From the cell containing the given text, extract its center point as (X, Y) coordinate. 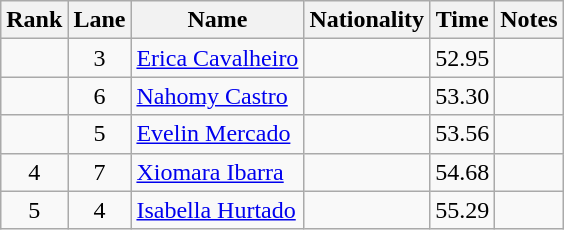
Rank (34, 20)
7 (100, 172)
Notes (529, 20)
Erica Cavalheiro (218, 58)
Evelin Mercado (218, 134)
55.29 (462, 210)
52.95 (462, 58)
53.30 (462, 96)
Lane (100, 20)
Time (462, 20)
Isabella Hurtado (218, 210)
Xiomara Ibarra (218, 172)
Nationality (367, 20)
6 (100, 96)
53.56 (462, 134)
54.68 (462, 172)
Nahomy Castro (218, 96)
Name (218, 20)
3 (100, 58)
